Search for the cell housing the specified text and yield its [X, Y] center coordinate. 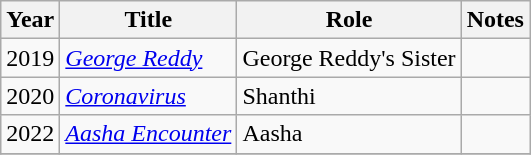
Shanthi [349, 96]
Aasha Encounter [148, 134]
Coronavirus [148, 96]
Aasha [349, 134]
George Reddy's Sister [349, 58]
2020 [30, 96]
Role [349, 20]
Notes [495, 20]
Title [148, 20]
2019 [30, 58]
Year [30, 20]
George Reddy [148, 58]
2022 [30, 134]
